Capture the cell that displays the provided text and extract its (x, y) central coordinate. 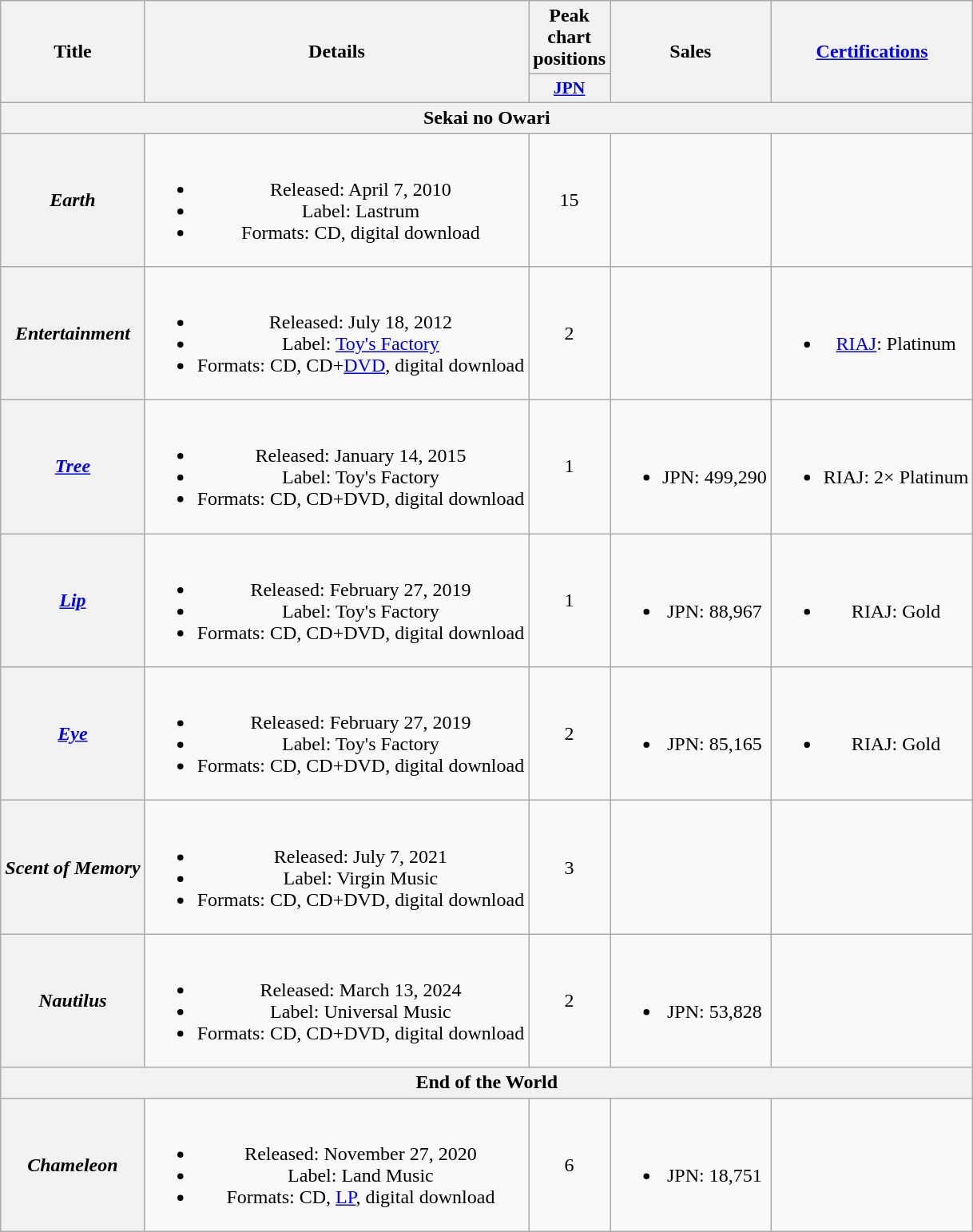
Sales (691, 52)
Eye (73, 733)
End of the World (487, 1083)
Released: April 7, 2010 Label: LastrumFormats: CD, digital download (337, 200)
Sekai no Owari (487, 117)
Tree (73, 467)
Earth (73, 200)
Released: March 13, 2024 Label: Universal MusicFormats: CD, CD+DVD, digital download (337, 1000)
Details (337, 52)
Released: January 14, 2015 Label: Toy's FactoryFormats: CD, CD+DVD, digital download (337, 467)
Certifications (872, 52)
JPN: 85,165 (691, 733)
Released: July 18, 2012 Label: Toy's FactoryFormats: CD, CD+DVD, digital download (337, 334)
Released: November 27, 2020 Label: Land MusicFormats: CD, LP, digital download (337, 1165)
JPN: 18,751 (691, 1165)
Released: July 7, 2021 Label: Virgin MusicFormats: CD, CD+DVD, digital download (337, 868)
3 (570, 868)
15 (570, 200)
RIAJ: Platinum (872, 334)
JPN: 53,828 (691, 1000)
JPN: 88,967 (691, 601)
Lip (73, 601)
JPN (570, 89)
RIAJ: 2× Platinum (872, 467)
Scent of Memory (73, 868)
Peak chart positions (570, 38)
Entertainment (73, 334)
Title (73, 52)
JPN: 499,290 (691, 467)
Chameleon (73, 1165)
6 (570, 1165)
Nautilus (73, 1000)
